Find where the given text appears and provide that cell's center as [x, y] coordinate. 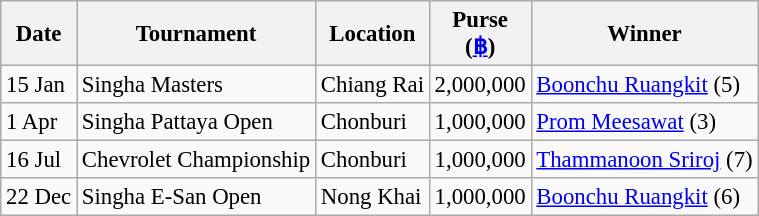
Boonchu Ruangkit (6) [644, 197]
Boonchu Ruangkit (5) [644, 85]
Date [39, 34]
22 Dec [39, 197]
Purse(฿) [480, 34]
Singha Masters [196, 85]
Chiang Rai [373, 85]
2,000,000 [480, 85]
Location [373, 34]
Chevrolet Championship [196, 160]
1 Apr [39, 122]
Prom Meesawat (3) [644, 122]
Winner [644, 34]
Tournament [196, 34]
Thammanoon Sriroj (7) [644, 160]
16 Jul [39, 160]
Singha E-San Open [196, 197]
Singha Pattaya Open [196, 122]
Nong Khai [373, 197]
15 Jan [39, 85]
